Provide the (x, y) coordinate of the cell's center where the given text is located.  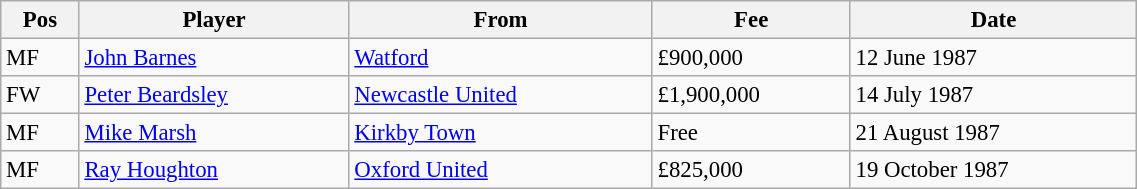
Date (994, 20)
Ray Houghton (214, 170)
Pos (40, 20)
Watford (500, 58)
John Barnes (214, 58)
Kirkby Town (500, 133)
Mike Marsh (214, 133)
Peter Beardsley (214, 95)
Newcastle United (500, 95)
14 July 1987 (994, 95)
Oxford United (500, 170)
19 October 1987 (994, 170)
FW (40, 95)
£1,900,000 (751, 95)
£900,000 (751, 58)
From (500, 20)
Player (214, 20)
12 June 1987 (994, 58)
£825,000 (751, 170)
21 August 1987 (994, 133)
Free (751, 133)
Fee (751, 20)
